Extract the [x, y] coordinate from the center of the cell holding the provided text.  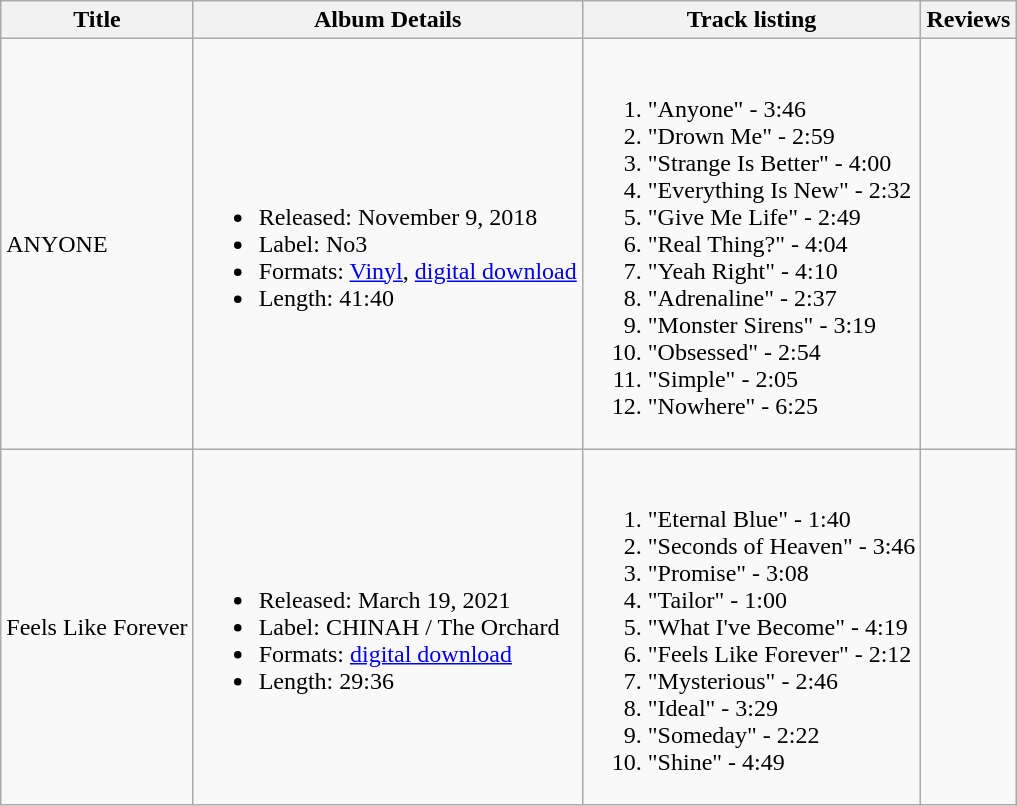
Released: November 9, 2018Label: No3Formats: Vinyl, digital downloadLength: 41:40 [388, 244]
Track listing [752, 20]
Released: March 19, 2021Label: CHINAH / The OrchardFormats: digital downloadLength: 29:36 [388, 627]
Feels Like Forever [97, 627]
Album Details [388, 20]
Reviews [968, 20]
Title [97, 20]
ANYONE [97, 244]
